Capture the cell that displays the provided text and extract its [X, Y] central coordinate. 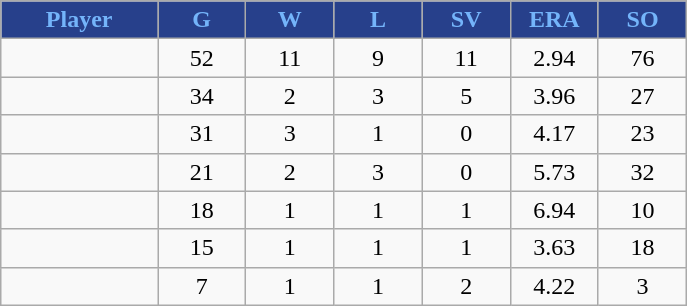
2.94 [554, 58]
34 [202, 96]
4.17 [554, 134]
15 [202, 248]
3.63 [554, 248]
SV [466, 20]
ERA [554, 20]
G [202, 20]
7 [202, 286]
5.73 [554, 172]
L [378, 20]
SO [642, 20]
4.22 [554, 286]
9 [378, 58]
3.96 [554, 96]
23 [642, 134]
31 [202, 134]
10 [642, 210]
Player [80, 20]
52 [202, 58]
5 [466, 96]
32 [642, 172]
6.94 [554, 210]
W [290, 20]
21 [202, 172]
27 [642, 96]
76 [642, 58]
